Provide the (x, y) coordinate of the cell's center where the given text is located.  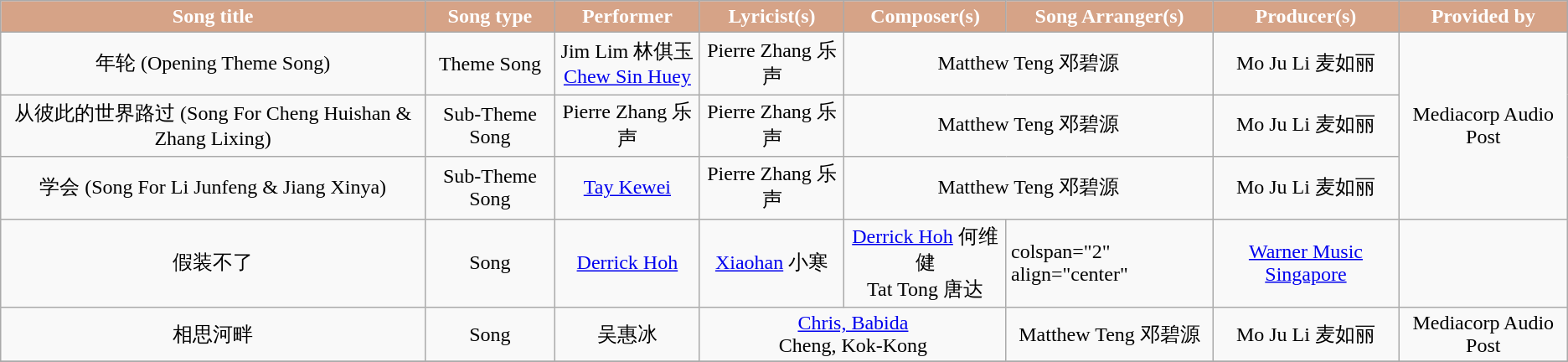
Theme Song (489, 64)
Chris, Babida Cheng, Kok-Kong (853, 335)
Jim Lim 林倛玉 Chew Sin Huey (627, 64)
相思河畔 (213, 335)
Xiaohan 小寒 (771, 263)
Derrick Hoh (627, 263)
Composer(s) (926, 17)
Tay Kewei (627, 188)
colspan="2" align="center" (1109, 263)
Derrick Hoh 何维健 Tat Tong 唐达 (926, 263)
Producer(s) (1307, 17)
假装不了 (213, 263)
Performer (627, 17)
学会 (Song For Li Junfeng & Jiang Xinya) (213, 188)
Provided by (1483, 17)
年轮 (Opening Theme Song) (213, 64)
Song Arranger(s) (1109, 17)
吴惠冰 (627, 335)
Lyricist(s) (771, 17)
从彼此的世界路过 (Song For Cheng Huishan & Zhang Lixing) (213, 126)
Song type (489, 17)
Song title (213, 17)
Warner Music Singapore (1307, 263)
